For the text-containing cell, return its midpoint in (X, Y) coordinate format. 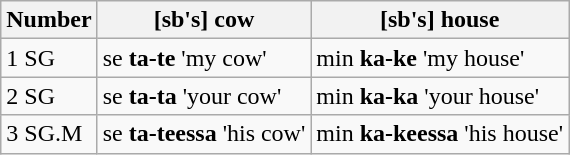
Number (49, 20)
[sb's] cow (204, 20)
se ta-teessa 'his cow' (204, 134)
min ka-ke 'my house' (440, 58)
se ta-ta 'your cow' (204, 96)
min ka-keessa 'his house' (440, 134)
min ka-ka 'your house' (440, 96)
[sb's] house (440, 20)
1 SG (49, 58)
2 SG (49, 96)
se ta-te 'my cow' (204, 58)
3 SG.M (49, 134)
